Capture the cell that displays the provided text and extract its (x, y) central coordinate. 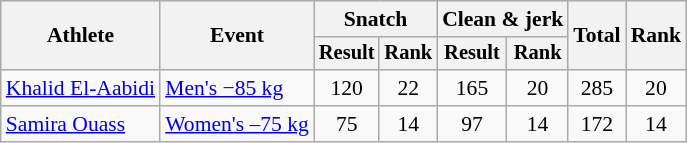
Men's −85 kg (237, 88)
Athlete (80, 36)
75 (347, 124)
22 (408, 88)
Snatch (376, 19)
97 (472, 124)
Total (596, 36)
Event (237, 36)
172 (596, 124)
285 (596, 88)
Samira Ouass (80, 124)
Women's –75 kg (237, 124)
Khalid El-Aabidi (80, 88)
165 (472, 88)
Clean & jerk (502, 19)
120 (347, 88)
